For the text-containing cell, return its midpoint in (x, y) coordinate format. 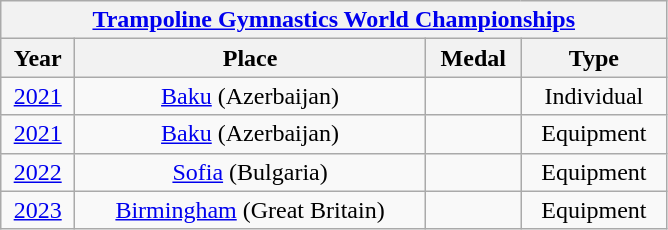
2023 (38, 210)
Medal (473, 58)
Place (250, 58)
Individual (594, 96)
Year (38, 58)
Sofia (Bulgaria) (250, 172)
2022 (38, 172)
Trampoline Gymnastics World Championships (334, 20)
Birmingham (Great Britain) (250, 210)
Type (594, 58)
